Find where the given text appears and provide that cell's center as (x, y) coordinate. 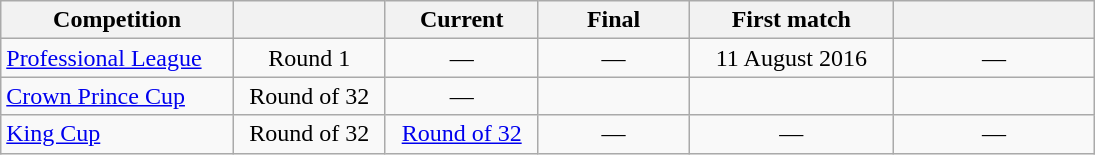
Professional League (118, 58)
Current (462, 20)
Final (613, 20)
Crown Prince Cup (118, 96)
Competition (118, 20)
King Cup (118, 134)
First match (792, 20)
11 August 2016 (792, 58)
Round 1 (308, 58)
